Output the [X, Y] coordinate of the center of the cell containing the given text.  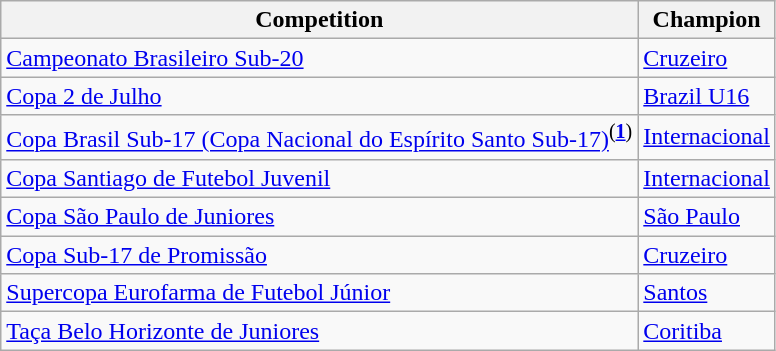
Copa Brasil Sub-17 (Copa Nacional do Espírito Santo Sub-17)(1) [320, 138]
Copa São Paulo de Juniores [320, 217]
Brazil U16 [707, 96]
São Paulo [707, 217]
Campeonato Brasileiro Sub-20 [320, 58]
Copa Sub-17 de Promissão [320, 255]
Taça Belo Horizonte de Juniores [320, 331]
Copa 2 de Julho [320, 96]
Competition [320, 20]
Coritiba [707, 331]
Champion [707, 20]
Santos [707, 293]
Supercopa Eurofarma de Futebol Júnior [320, 293]
Copa Santiago de Futebol Juvenil [320, 178]
